Search for the cell housing the specified text and yield its (X, Y) center coordinate. 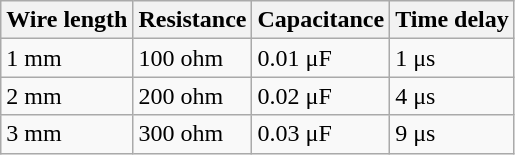
9 μs (452, 134)
0.03 μF (321, 134)
Capacitance (321, 20)
Time delay (452, 20)
0.02 μF (321, 96)
Resistance (192, 20)
200 ohm (192, 96)
3 mm (67, 134)
2 mm (67, 96)
4 μs (452, 96)
1 μs (452, 58)
100 ohm (192, 58)
Wire length (67, 20)
1 mm (67, 58)
0.01 μF (321, 58)
300 ohm (192, 134)
